Pinpoint the cell where the given text exists, returning its (X, Y) midpoint coordinate. 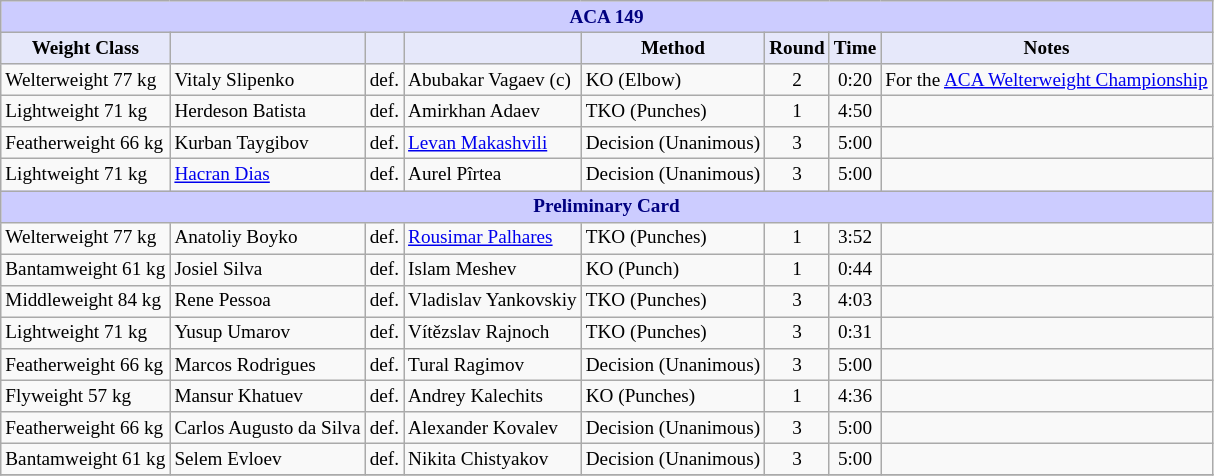
Yusup Umarov (268, 333)
Carlos Augusto da Silva (268, 428)
Alexander Kovalev (493, 428)
4:36 (854, 396)
Aurel Pîrtea (493, 175)
Herdeson Batista (268, 111)
Levan Makashvili (493, 143)
For the ACA Welterweight Championship (1046, 80)
Weight Class (86, 48)
KO (Punch) (672, 270)
Rene Pessoa (268, 301)
Notes (1046, 48)
3:52 (854, 238)
0:44 (854, 270)
Mansur Khatuev (268, 396)
Middleweight 84 kg (86, 301)
Round (798, 48)
Amirkhan Adaev (493, 111)
Andrey Kalechits (493, 396)
ACA 149 (606, 17)
Islam Meshev (493, 270)
Tural Ragimov (493, 365)
Flyweight 57 kg (86, 396)
Josiel Silva (268, 270)
2 (798, 80)
Kurban Taygibov (268, 143)
KO (Punches) (672, 396)
Vitaly Slipenko (268, 80)
Vítězslav Rajnoch (493, 333)
Hacran Dias (268, 175)
Time (854, 48)
Marcos Rodrigues (268, 365)
Anatoliy Boyko (268, 238)
4:03 (854, 301)
Vladislav Yankovskiy (493, 301)
Method (672, 48)
Selem Evloev (268, 460)
Nikita Chistyakov (493, 460)
Preliminary Card (606, 206)
4:50 (854, 111)
Rousimar Palhares (493, 238)
0:20 (854, 80)
KO (Elbow) (672, 80)
Abubakar Vagaev (c) (493, 80)
0:31 (854, 333)
